Detect which cell encompasses the target text, then output its (x, y) center coordinate. 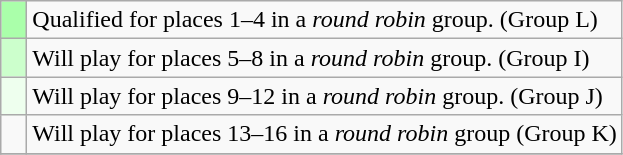
Will play for places 9–12 in a round robin group. (Group J) (325, 96)
Qualified for places 1–4 in a round robin group. (Group L) (325, 20)
Will play for places 13–16 in a round robin group (Group K) (325, 134)
Will play for places 5–8 in a round robin group. (Group I) (325, 58)
